Scan for the cell matching the given text and deliver its (X, Y) coordinate at center. 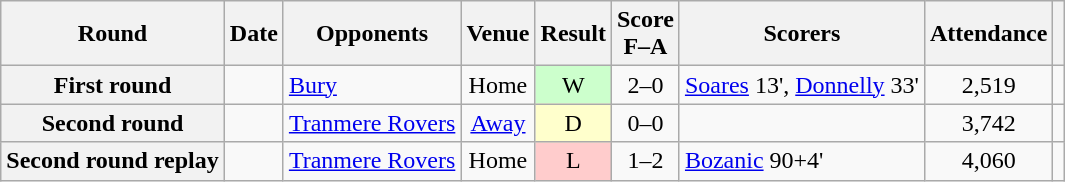
Date (254, 34)
ScoreF–A (645, 34)
2–0 (645, 85)
W (573, 85)
Attendance (988, 34)
Round (113, 34)
0–0 (645, 123)
Opponents (372, 34)
1–2 (645, 161)
Soares 13', Donnelly 33' (802, 85)
Away (498, 123)
Bozanic 90+4' (802, 161)
D (573, 123)
Scorers (802, 34)
2,519 (988, 85)
First round (113, 85)
Second round (113, 123)
Second round replay (113, 161)
4,060 (988, 161)
Bury (372, 85)
Venue (498, 34)
L (573, 161)
Result (573, 34)
3,742 (988, 123)
